For the text-containing cell, return its midpoint in [x, y] coordinate format. 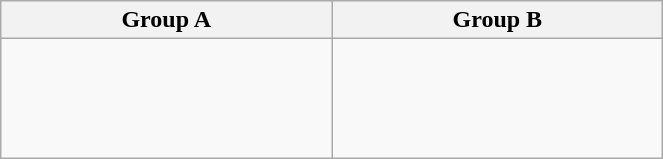
Group A [166, 20]
Group B [498, 20]
